Capture the cell that displays the provided text and extract its (x, y) central coordinate. 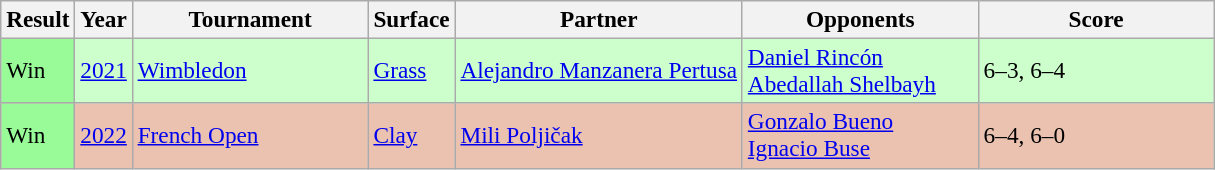
Alejandro Manzanera Pertusa (598, 70)
Daniel Rincón Abedallah Shelbayh (860, 70)
Year (104, 19)
Grass (412, 70)
6–4, 6–0 (1096, 136)
2021 (104, 70)
Wimbledon (250, 70)
French Open (250, 136)
Gonzalo Bueno Ignacio Buse (860, 136)
Opponents (860, 19)
Tournament (250, 19)
2022 (104, 136)
Result (38, 19)
6–3, 6–4 (1096, 70)
Score (1096, 19)
Partner (598, 19)
Clay (412, 136)
Surface (412, 19)
Mili Poljičak (598, 136)
